Identify which cell holds the provided text, then report its [x, y] central coordinate. 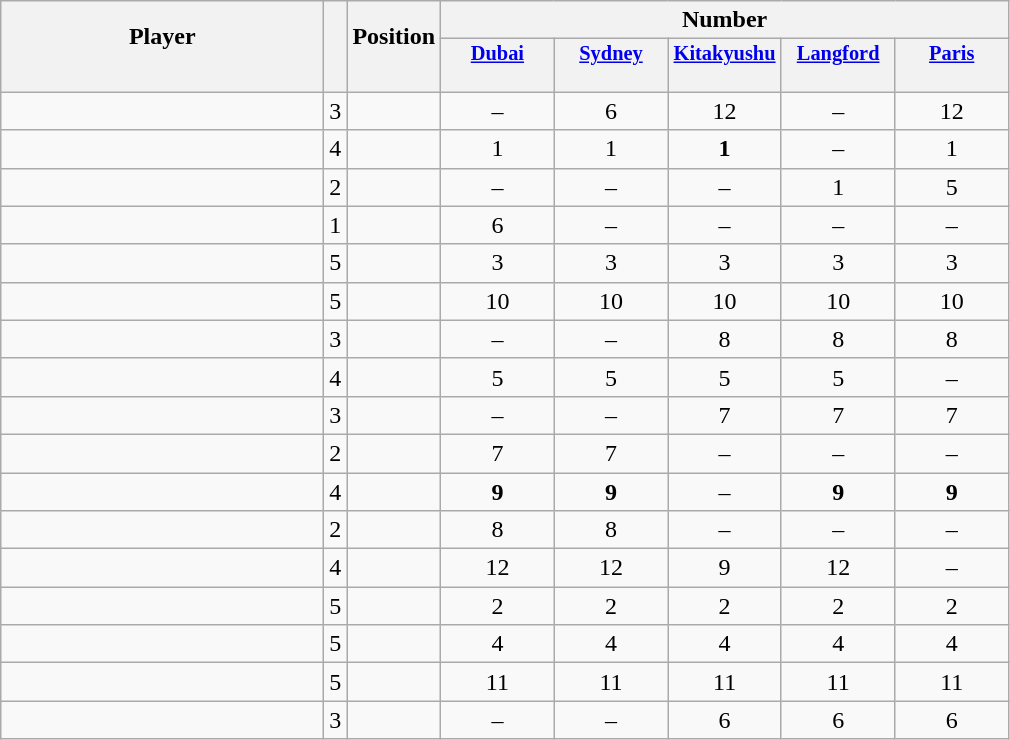
Langford [838, 54]
Number [725, 20]
Paris [952, 54]
Position [394, 36]
Player [162, 36]
Kitakyushu [725, 54]
Dubai [498, 54]
Sydney [611, 54]
